Output the (x, y) coordinate of the center of the cell containing the given text.  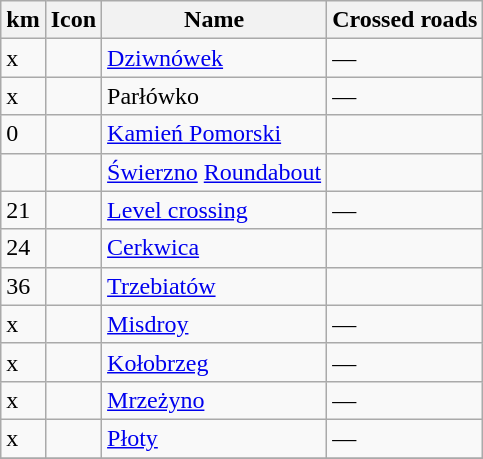
km (23, 20)
Cerkwica (214, 248)
24 (23, 248)
36 (23, 286)
Mrzeżyno (214, 400)
Kołobrzeg (214, 362)
Parłówko (214, 96)
Trzebiatów (214, 286)
Świerzno Roundabout (214, 172)
Dziwnówek (214, 58)
Misdroy (214, 324)
Crossed roads (405, 20)
Name (214, 20)
Kamień Pomorski (214, 134)
0 (23, 134)
21 (23, 210)
Płoty (214, 438)
Icon (73, 20)
Level crossing (214, 210)
